For the text-containing cell, return its midpoint in (x, y) coordinate format. 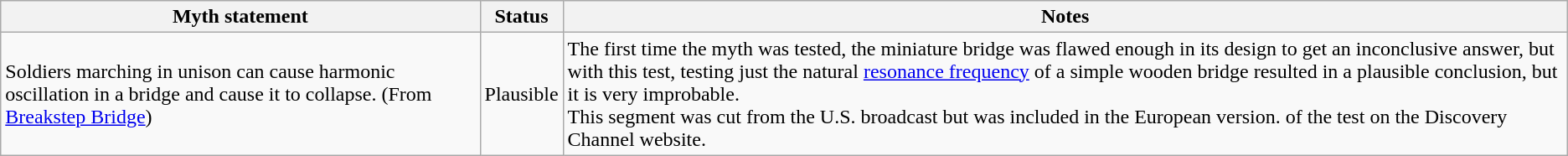
Notes (1065, 17)
Status (521, 17)
Myth statement (240, 17)
Plausible (521, 94)
Soldiers marching in unison can cause harmonic oscillation in a bridge and cause it to collapse. (From Breakstep Bridge) (240, 94)
